Locate the cell with the specified text and output its (x, y) center coordinate. 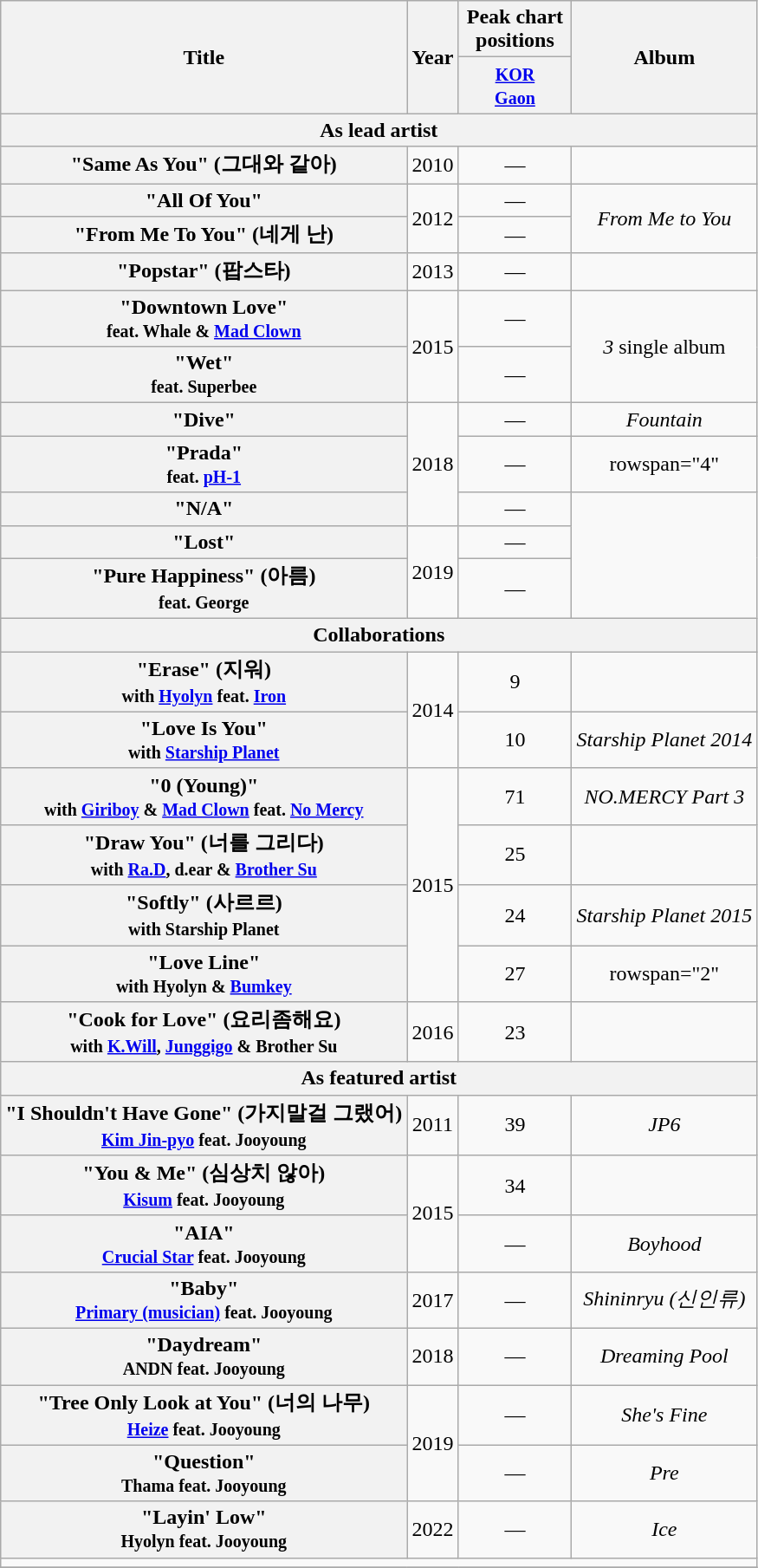
"N/A" (204, 509)
23 (515, 1032)
Year (433, 57)
"I Shouldn't Have Gone" (가지말걸 그랬어)Kim Jin-pyo feat. Jooyoung (204, 1125)
NO.MERCY Part 3 (664, 796)
39 (515, 1125)
"Love Line"with Hyolyn & Bumkey (204, 973)
2012 (433, 218)
Fountain (664, 420)
"Popstar" (팝스타) (204, 272)
"Prada"feat. pH-1 (204, 465)
"Baby" Primary (musician) feat. Jooyoung (204, 1300)
2011 (433, 1125)
"Love Is You" with Starship Planet (204, 740)
Collaborations (379, 635)
"Dive" (204, 420)
She's Fine (664, 1415)
2014 (433, 711)
Pre (664, 1474)
25 (515, 855)
3 single album (664, 347)
rowspan="4" (664, 465)
"Downtown Love" feat. Whale & Mad Clown (204, 319)
2016 (433, 1032)
"Cook for Love" (요리좀해요)with K.Will, Junggigo & Brother Su (204, 1032)
"All Of You" (204, 200)
"Daydream" ANDN feat. Jooyoung (204, 1356)
2013 (433, 272)
rowspan="2" (664, 973)
"Question" Thama feat. Jooyoung (204, 1474)
"Draw You" (너를 그리다)with Ra.D, d.ear & Brother Su (204, 855)
Boyhood (664, 1243)
9 (515, 682)
"Lost" (204, 542)
2022 (433, 1529)
KORGaon (515, 85)
2017 (433, 1300)
JP6 (664, 1125)
"Pure Happiness" (아름)feat. George (204, 589)
10 (515, 740)
2010 (433, 165)
"Layin' Low" Hyolyn feat. Jooyoung (204, 1529)
"Softly" (사르르)with Starship Planet (204, 915)
Ice (664, 1529)
"0 (Young)"with Giriboy & Mad Clown feat. No Mercy (204, 796)
71 (515, 796)
As lead artist (379, 130)
"Same As You" (그대와 같아) (204, 165)
"From Me To You" (네게 난) (204, 236)
From Me to You (664, 218)
"You & Me" (심상치 않아)Kisum feat. Jooyoung (204, 1186)
"Tree Only Look at You" (너의 나무)Heize feat. Jooyoung (204, 1415)
Album (664, 57)
Peak chart positions (515, 29)
Dreaming Pool (664, 1356)
Shininryu (신인류) (664, 1300)
"Erase" (지워)with Hyolyn feat. Iron (204, 682)
Starship Planet 2014 (664, 740)
34 (515, 1186)
Title (204, 57)
24 (515, 915)
27 (515, 973)
"Wet" feat. Superbee (204, 374)
Starship Planet 2015 (664, 915)
As featured artist (379, 1078)
"AIA"Crucial Star feat. Jooyoung (204, 1243)
